Determine the [X, Y] coordinate at the center of the cell enclosing the given text.  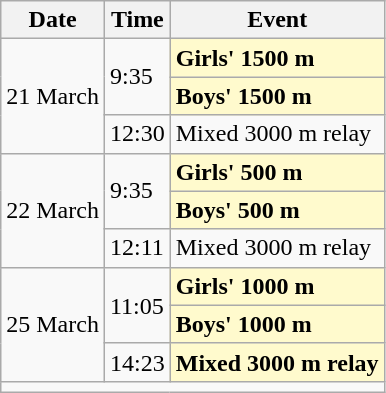
22 March [53, 210]
25 March [53, 324]
12:30 [137, 134]
21 March [53, 96]
Girls' 1000 m [277, 286]
Boys' 500 m [277, 210]
Girls' 500 m [277, 172]
Event [277, 20]
Boys' 1000 m [277, 324]
Boys' 1500 m [277, 96]
11:05 [137, 305]
Girls' 1500 m [277, 58]
12:11 [137, 248]
Date [53, 20]
Time [137, 20]
14:23 [137, 362]
